Find where the given text appears and provide that cell's center as (x, y) coordinate. 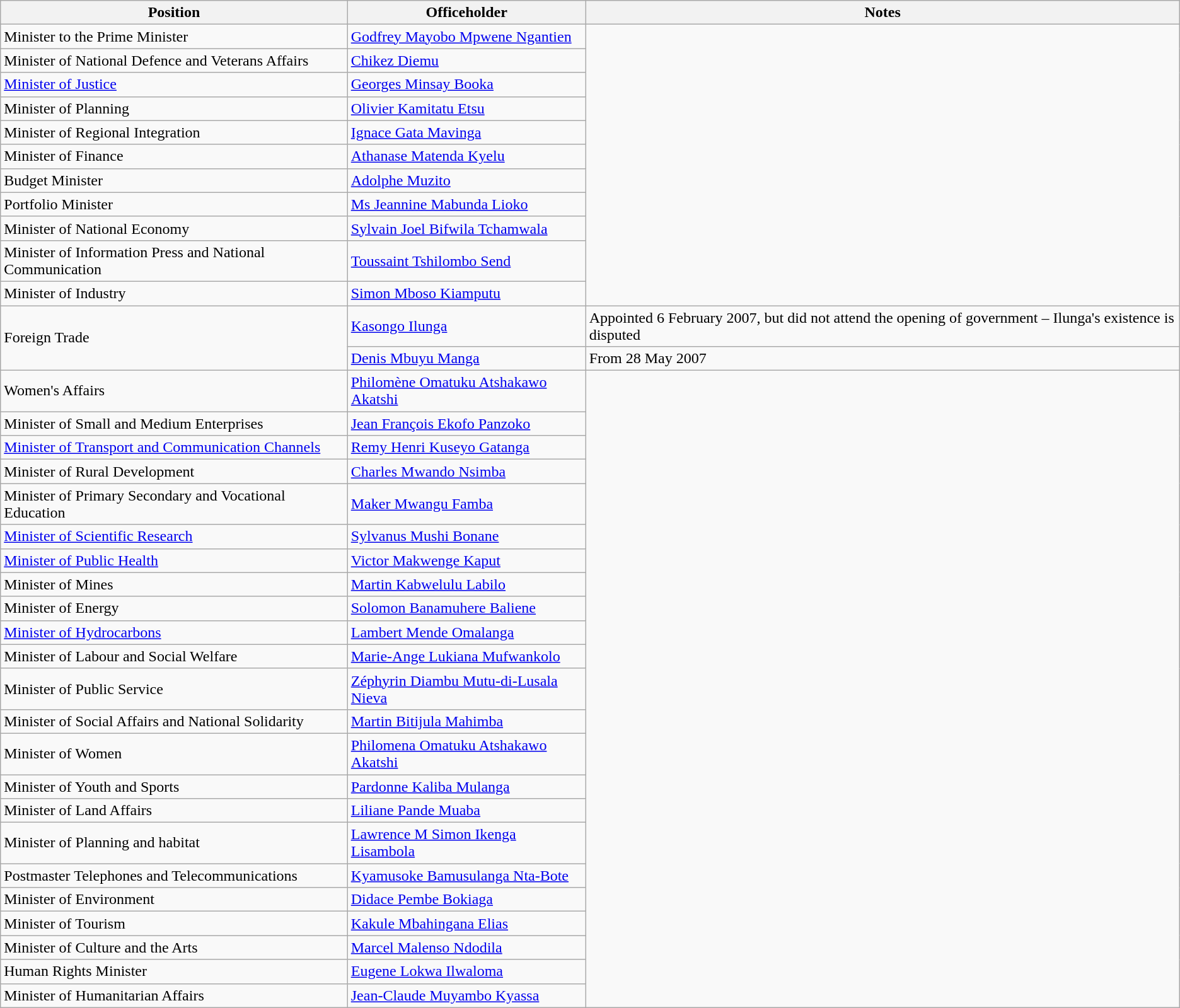
Minister of Humanitarian Affairs (174, 995)
Minister of Industry (174, 293)
Remy Henri Kuseyo Gatanga (466, 448)
Minister of Rural Development (174, 472)
Kasongo Ilunga (466, 325)
Denis Mbuyu Manga (466, 359)
Adolphe Muzito (466, 180)
Minister of Environment (174, 900)
Maker Mwangu Famba (466, 504)
Minister of Labour and Social Welfare (174, 656)
Officeholder (466, 13)
Kakule Mbahingana Elias (466, 924)
Eugene Lokwa Ilwaloma (466, 971)
Minister of Justice (174, 84)
Georges Minsay Booka (466, 84)
Minister of Public Service (174, 688)
Portfolio Minister (174, 204)
Ms Jeannine Mabunda Lioko (466, 204)
Liliane Pande Muaba (466, 811)
Minister of Planning and habitat (174, 843)
Victor Makwenge Kaput (466, 560)
Simon Mboso Kiamputu (466, 293)
Minister of Small and Medium Enterprises (174, 424)
Minister of Youth and Sports (174, 786)
Philomena Omatuku Atshakawo Akatshi (466, 754)
Minister of Women (174, 754)
Minister to the Prime Minister (174, 37)
Zéphyrin Diambu Mutu-di-Lusala Nieva (466, 688)
Minister of Mines (174, 584)
Minister of Primary Secondary and Vocational Education (174, 504)
Minister of Tourism (174, 924)
Marcel Malenso Ndodila (466, 947)
Minister of Land Affairs (174, 811)
Women's Affairs (174, 391)
Minister of Energy (174, 608)
Ignace Gata Mavinga (466, 132)
Lawrence M Simon Ikenga Lisambola (466, 843)
Athanase Matenda Kyelu (466, 156)
Minister of Transport and Communication Channels (174, 448)
Philomène Omatuku Atshakawo Akatshi (466, 391)
Foreign Trade (174, 338)
Chikez Diemu (466, 61)
Toussaint Tshilombo Send (466, 261)
Minister of National Economy (174, 228)
Minister of Information Press and National Communication (174, 261)
Sylvain Joel Bifwila Tchamwala (466, 228)
Minister of Culture and the Arts (174, 947)
Didace Pembe Bokiaga (466, 900)
Minister of Social Affairs and National Solidarity (174, 721)
Kyamusoke Bamusulanga Nta-Bote (466, 876)
From 28 May 2007 (882, 359)
Notes (882, 13)
Jean François Ekofo Panzoko (466, 424)
Olivier Kamitatu Etsu (466, 108)
Marie-Ange Lukiana Mufwankolo (466, 656)
Martin Kabwelulu Labilo (466, 584)
Charles Mwando Nsimba (466, 472)
Minister of Regional Integration (174, 132)
Position (174, 13)
Minister of Public Health (174, 560)
Postmaster Telephones and Telecommunications (174, 876)
Budget Minister (174, 180)
Solomon Banamuhere Baliene (466, 608)
Lambert Mende Omalanga (466, 632)
Pardonne Kaliba Mulanga (466, 786)
Jean-Claude Muyambo Kyassa (466, 995)
Sylvanus Mushi Bonane (466, 536)
Martin Bitijula Mahimba (466, 721)
Minister of Finance (174, 156)
Minister of Hydrocarbons (174, 632)
Minister of Scientific Research (174, 536)
Minister of National Defence and Veterans Affairs (174, 61)
Human Rights Minister (174, 971)
Minister of Planning (174, 108)
Godfrey Mayobo Mpwene Ngantien (466, 37)
Appointed 6 February 2007, but did not attend the opening of government – Ilunga's existence is disputed (882, 325)
